Return (X, Y) of the center of cell containing provided text 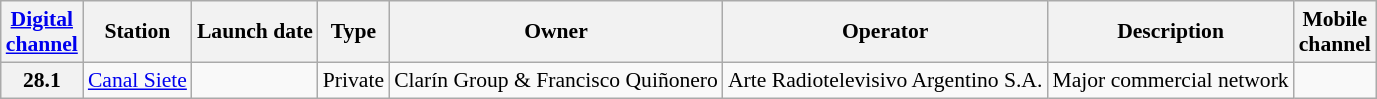
Private (354, 80)
Operator (885, 32)
Major commercial network (1170, 80)
Owner (556, 32)
28.1 (42, 80)
Canal Siete (138, 80)
Arte Radiotelevisivo Argentino S.A. (885, 80)
Mobilechannel (1335, 32)
Type (354, 32)
Description (1170, 32)
Clarín Group & Francisco Quiñonero (556, 80)
Launch date (255, 32)
Station (138, 32)
Digitalchannel (42, 32)
